Scan for the cell matching the given text and deliver its (x, y) coordinate at center. 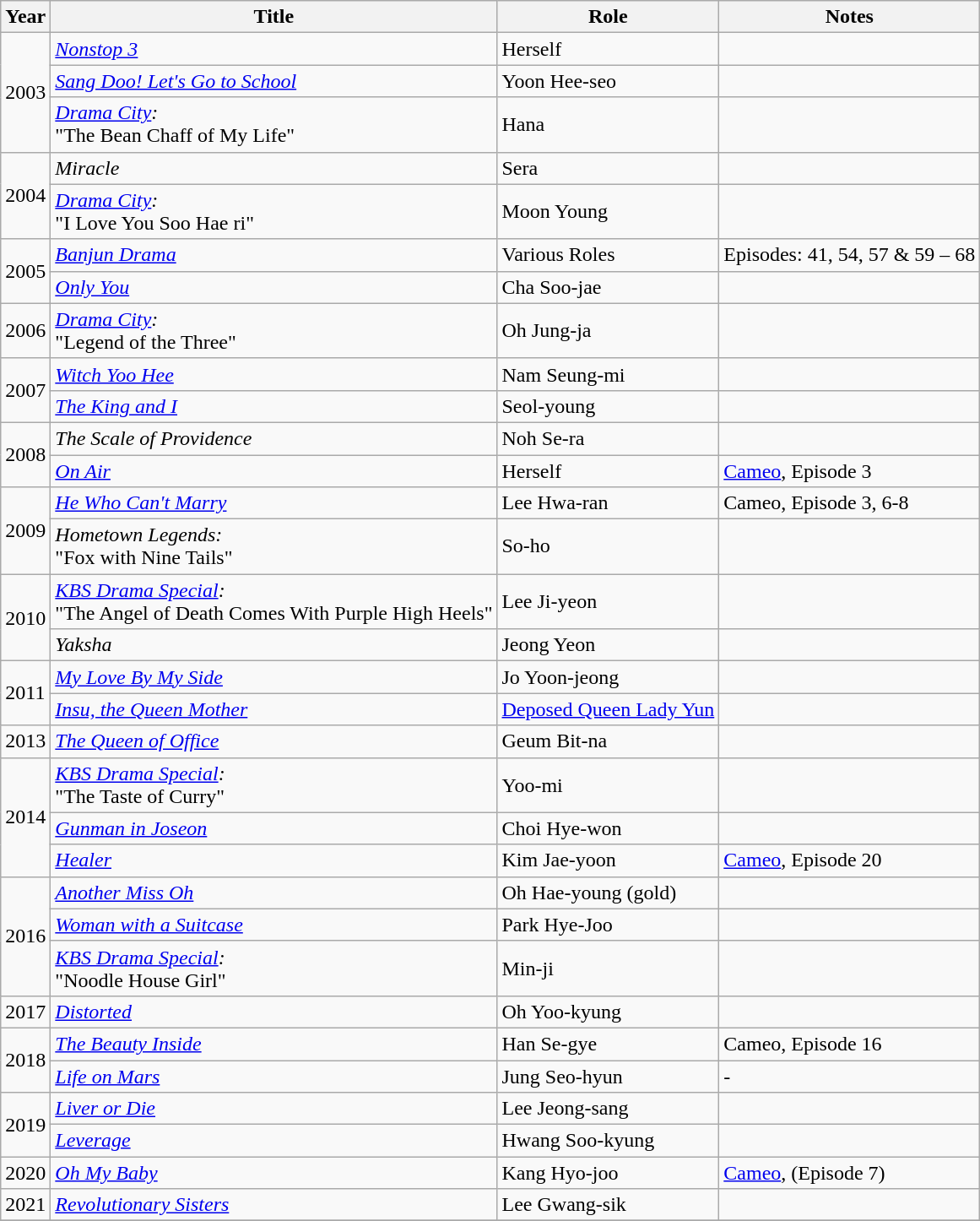
Witch Yoo Hee (273, 374)
Drama City:"I Love You Soo Hae ri" (273, 211)
Drama City:"Legend of the Three" (273, 331)
Hana (608, 125)
Another Miss Oh (273, 893)
2016 (25, 936)
2008 (25, 454)
Notes (849, 17)
The Scale of Providence (273, 438)
Oh Hae-young (gold) (608, 893)
Park Hye-Joo (608, 925)
Oh Yoo-kyung (608, 1012)
Yaksha (273, 645)
2017 (25, 1012)
2014 (25, 817)
Geum Bit-na (608, 741)
Year (25, 17)
Cameo, Episode 3, 6-8 (849, 503)
Cameo, Episode 16 (849, 1044)
The King and I (273, 406)
Only You (273, 287)
2019 (25, 1125)
2018 (25, 1060)
Han Se-gye (608, 1044)
2005 (25, 271)
Episodes: 41, 54, 57 & 59 – 68 (849, 255)
Sang Doo! Let's Go to School (273, 81)
Jo Yoon-jeong (608, 677)
Yoo-mi (608, 785)
Liver or Die (273, 1109)
Banjun Drama (273, 255)
So-ho (608, 547)
2010 (25, 618)
Yoon Hee-seo (608, 81)
Leverage (273, 1141)
The Queen of Office (273, 741)
Seol-young (608, 406)
Jung Seo-hyun (608, 1077)
Nam Seung-mi (608, 374)
Cameo, (Episode 7) (849, 1173)
Miracle (273, 168)
He Who Can't Marry (273, 503)
Deposed Queen Lady Yun (608, 709)
Various Roles (608, 255)
Oh Jung-ja (608, 331)
Cameo, Episode 20 (849, 860)
Min-ji (608, 968)
Kang Hyo-joo (608, 1173)
Lee Gwang-sik (608, 1205)
2004 (25, 196)
Revolutionary Sisters (273, 1205)
Role (608, 17)
Gunman in Joseon (273, 828)
Kim Jae-yoon (608, 860)
2011 (25, 693)
- (849, 1077)
The Beauty Inside (273, 1044)
Hometown Legends:"Fox with Nine Tails" (273, 547)
Cameo, Episode 3 (849, 470)
Nonstop 3 (273, 49)
Drama City:"The Bean Chaff of My Life" (273, 125)
2021 (25, 1205)
2003 (25, 93)
KBS Drama Special:"Noodle House Girl" (273, 968)
Noh Se-ra (608, 438)
Lee Ji-yeon (608, 601)
My Love By My Side (273, 677)
Choi Hye-won (608, 828)
2013 (25, 741)
KBS Drama Special:"The Taste of Curry" (273, 785)
Moon Young (608, 211)
Lee Hwa-ran (608, 503)
Oh My Baby (273, 1173)
Lee Jeong-sang (608, 1109)
2006 (25, 331)
Healer (273, 860)
On Air (273, 470)
Insu, the Queen Mother (273, 709)
Jeong Yeon (608, 645)
2009 (25, 530)
2020 (25, 1173)
Sera (608, 168)
Life on Mars (273, 1077)
Hwang Soo-kyung (608, 1141)
Title (273, 17)
Cha Soo-jae (608, 287)
KBS Drama Special:"The Angel of Death Comes With Purple High Heels" (273, 601)
Woman with a Suitcase (273, 925)
Distorted (273, 1012)
2007 (25, 390)
